For the text-containing cell, return its midpoint in (x, y) coordinate format. 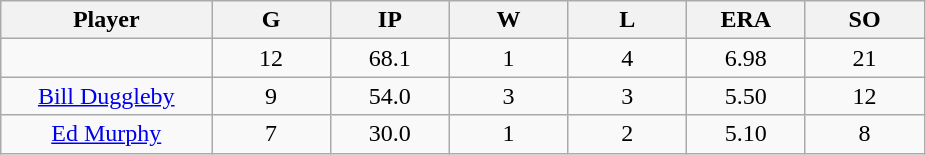
9 (272, 96)
8 (864, 134)
6.98 (746, 58)
68.1 (390, 58)
SO (864, 20)
L (628, 20)
2 (628, 134)
G (272, 20)
7 (272, 134)
ERA (746, 20)
IP (390, 20)
W (508, 20)
54.0 (390, 96)
30.0 (390, 134)
5.10 (746, 134)
Bill Duggleby (106, 96)
Player (106, 20)
21 (864, 58)
5.50 (746, 96)
4 (628, 58)
Ed Murphy (106, 134)
